Return the (X, Y) coordinate for the center point of the cell that contains the specified text.  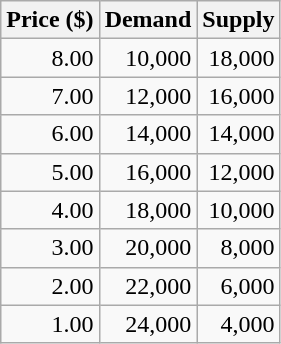
2.00 (50, 286)
Price ($) (50, 20)
Supply (238, 20)
6,000 (238, 286)
4.00 (50, 210)
6.00 (50, 134)
8.00 (50, 58)
24,000 (148, 324)
4,000 (238, 324)
20,000 (148, 248)
22,000 (148, 286)
1.00 (50, 324)
3.00 (50, 248)
5.00 (50, 172)
8,000 (238, 248)
Demand (148, 20)
7.00 (50, 96)
